For the text-containing cell, return its midpoint in (X, Y) coordinate format. 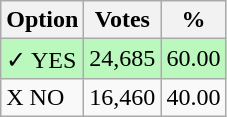
X NO (42, 97)
40.00 (194, 97)
Option (42, 20)
% (194, 20)
24,685 (122, 59)
16,460 (122, 97)
60.00 (194, 59)
✓ YES (42, 59)
Votes (122, 20)
